From the cell containing the given text, extract its center point as [X, Y] coordinate. 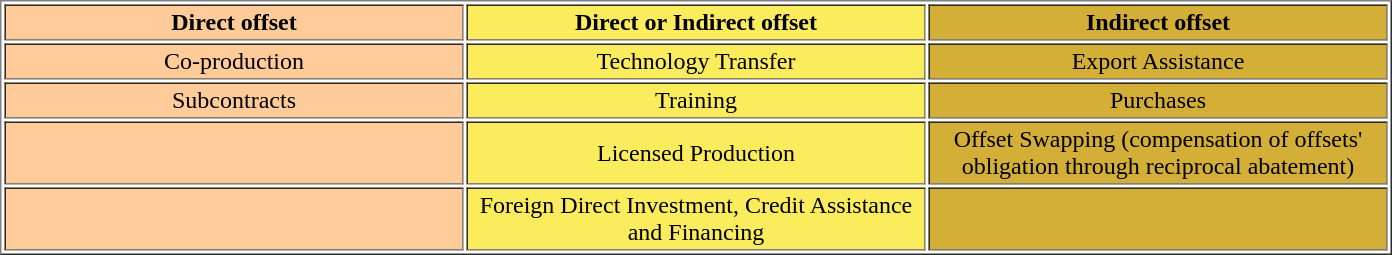
Export Assistance [1158, 62]
Direct or Indirect offset [696, 22]
Subcontracts [234, 100]
Co-production [234, 62]
Indirect offset [1158, 22]
Foreign Direct Investment, Credit Assistance and Financing [696, 220]
Purchases [1158, 100]
Offset Swapping (compensation of offsets' obligation through reciprocal abatement) [1158, 154]
Technology Transfer [696, 62]
Direct offset [234, 22]
Licensed Production [696, 154]
Training [696, 100]
